For the text-containing cell, return its midpoint in (x, y) coordinate format. 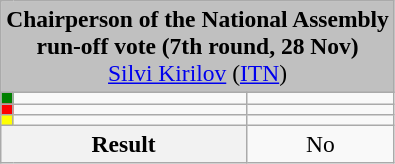
No (320, 144)
Chairperson of the National Assembly run-off vote (7th round, 28 Nov)Silvi Kirilov (ITN) (198, 46)
Result (124, 144)
